Return the [x, y] coordinate for the center point of the cell that contains the specified text.  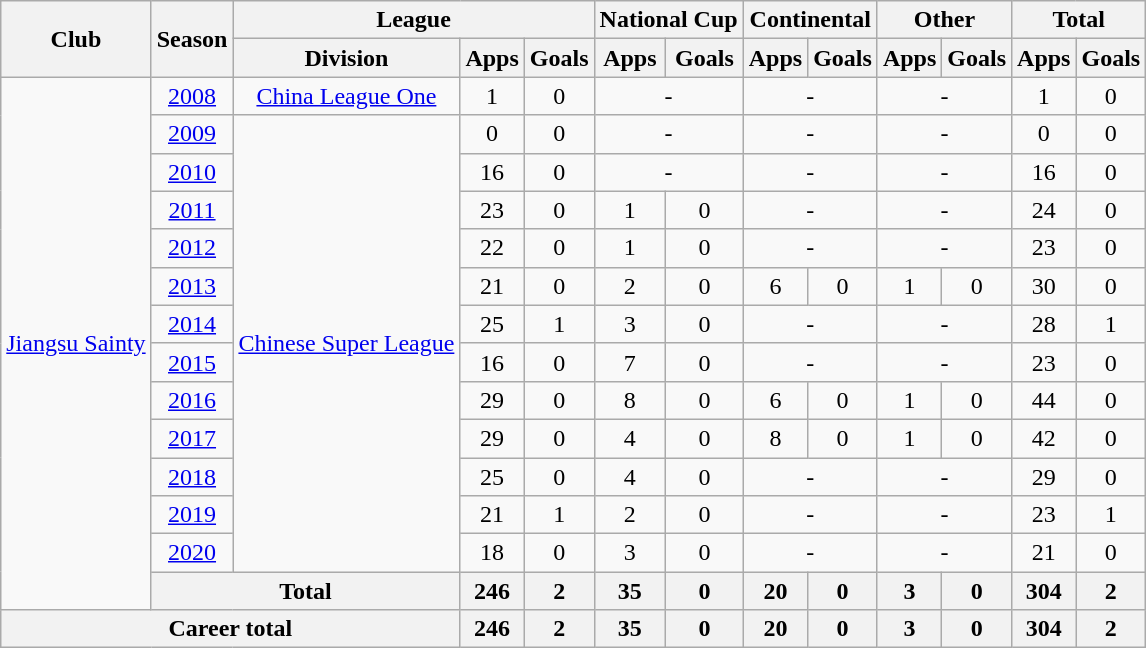
Jiangsu Sainty [76, 344]
2011 [192, 210]
2013 [192, 286]
2014 [192, 324]
Career total [230, 629]
2012 [192, 248]
42 [1044, 438]
Season [192, 39]
China League One [346, 96]
2018 [192, 477]
National Cup [668, 20]
2020 [192, 553]
7 [630, 362]
44 [1044, 400]
Club [76, 39]
28 [1044, 324]
22 [492, 248]
24 [1044, 210]
18 [492, 553]
2017 [192, 438]
2015 [192, 362]
2019 [192, 515]
Other [944, 20]
2016 [192, 400]
Continental [810, 20]
Chinese Super League [346, 344]
League [414, 20]
2009 [192, 134]
2008 [192, 96]
2010 [192, 172]
Division [346, 58]
30 [1044, 286]
